Find where the given text appears and provide that cell's center as [x, y] coordinate. 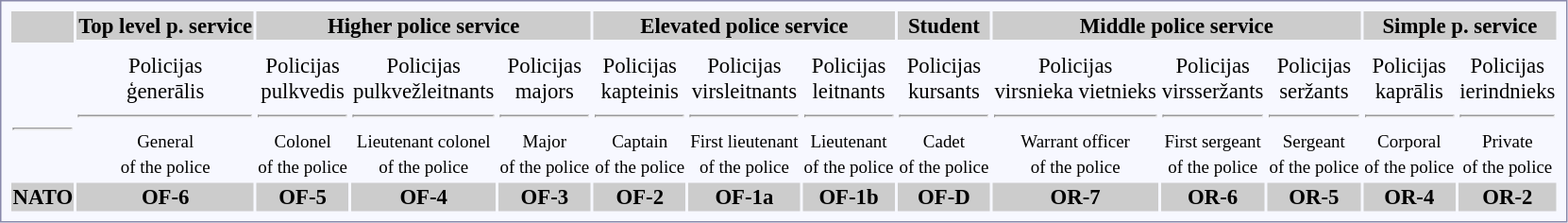
Policijas ierindnieks Private of the police [1508, 115]
NATO [43, 197]
Policijas kapteinis Captain of the police [640, 115]
OR-4 [1409, 197]
Middle police service [1176, 26]
OF-1b [849, 197]
Simple p. service [1459, 26]
OF-2 [640, 197]
Policijas majors Major of the police [545, 115]
OR-7 [1075, 197]
OR-6 [1212, 197]
OR-2 [1508, 197]
OF-6 [166, 197]
OF-5 [303, 197]
Policijas kaprālisCorporal of the police [1409, 115]
Policijas kursants Cadet of the police [944, 115]
Elevated police service [744, 26]
Policijas leitnants Lieutenant of the police [849, 115]
Student [944, 26]
Policijas pulkvežleitnants Lieutenant colonel of the police [424, 115]
OF-4 [424, 197]
OR-5 [1314, 197]
OF-D [944, 197]
Top level p. service [166, 26]
Policijas ģenerālis General of the police [166, 115]
OF-3 [545, 197]
Higher police service [424, 26]
Policijas seržants Sergeant of the police [1314, 115]
Policijas virsnieka vietnieks Warrant officer of the police [1075, 115]
Policijas virsleitnants First lieutenant of the police [744, 115]
Policijas virsseržants First sergeant of the police [1212, 115]
Policijas pulkvedis Colonel of the police [303, 115]
OF-1a [744, 197]
